Return the (x, y) coordinate for the center point of the cell that contains the specified text.  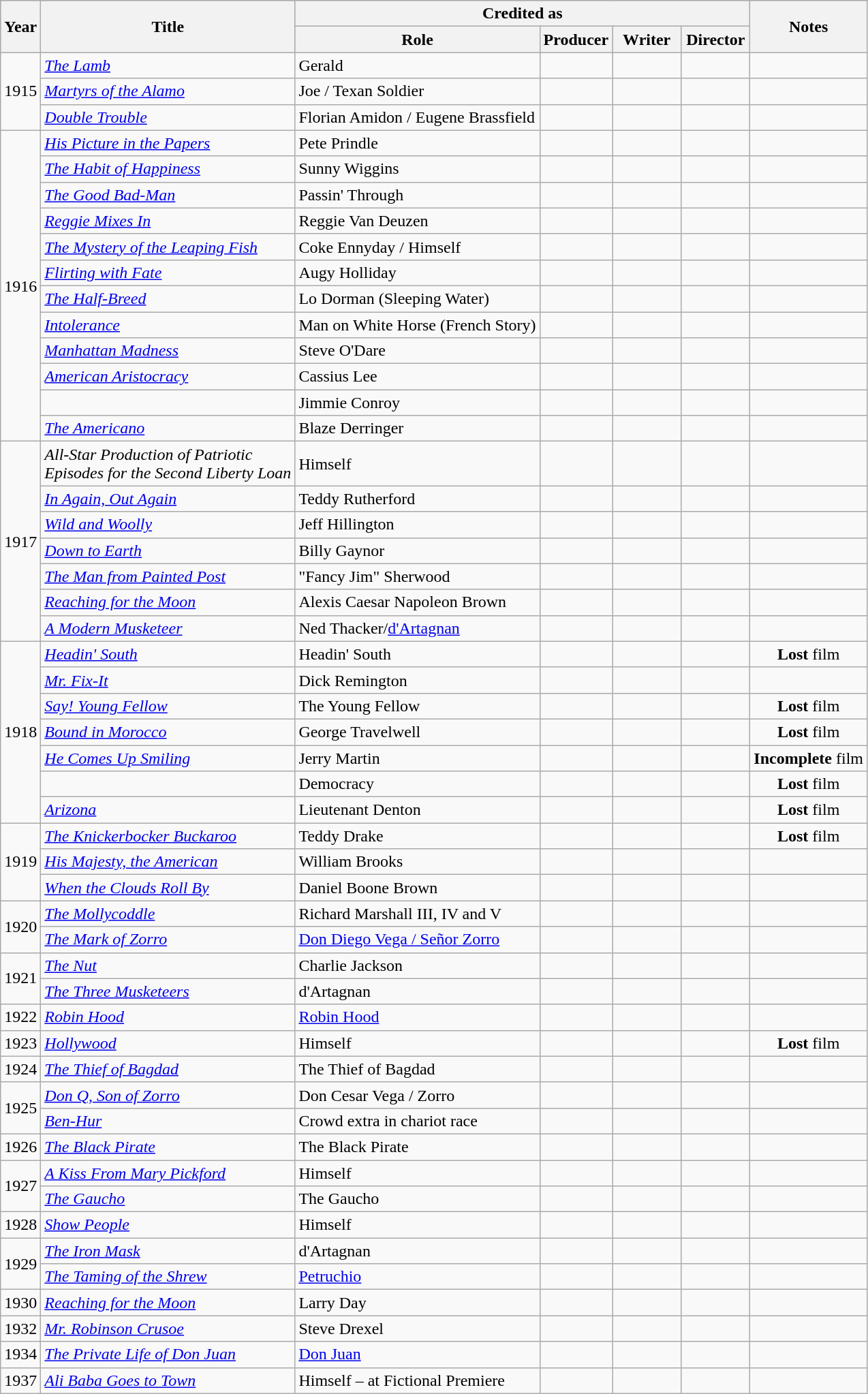
George Travelwell (417, 732)
Show People (168, 1225)
His Majesty, the American (168, 862)
American Aristocracy (168, 377)
Don Q, Son of Zorro (168, 1095)
Steve Drexel (417, 1329)
Double Trouble (168, 117)
The Mystery of the Leaping Fish (168, 247)
1923 (20, 1043)
Incomplete film (809, 758)
1915 (20, 91)
The Private Life of Don Juan (168, 1354)
1932 (20, 1329)
Lo Dorman (Sleeping Water) (417, 298)
1916 (20, 286)
Credited as (523, 14)
Augy Holliday (417, 273)
Coke Ennyday / Himself (417, 247)
Florian Amidon / Eugene Brassfield (417, 117)
Man on White Horse (French Story) (417, 325)
Daniel Boone Brown (417, 888)
Don Cesar Vega / Zorro (417, 1095)
The Americano (168, 429)
1929 (20, 1264)
Democracy (417, 784)
The Good Bad-Man (168, 195)
Director (715, 40)
Arizona (168, 810)
The Knickerbocker Buckaroo (168, 836)
"Fancy Jim" Sherwood (417, 576)
Teddy Rutherford (417, 499)
Writer (647, 40)
Larry Day (417, 1303)
Ali Baba Goes to Town (168, 1380)
The Taming of the Shrew (168, 1277)
Bound in Morocco (168, 732)
Don Diego Vega / Señor Zorro (417, 940)
Producer (576, 40)
1924 (20, 1069)
Reggie Mixes In (168, 221)
1928 (20, 1225)
1934 (20, 1354)
The Habit of Happiness (168, 169)
Reggie Van Deuzen (417, 221)
His Picture in the Papers (168, 143)
Crowd extra in chariot race (417, 1121)
Ben-Hur (168, 1121)
Pete Prindle (417, 143)
The Three Musketeers (168, 991)
Martyrs of the Alamo (168, 91)
Alexis Caesar Napoleon Brown (417, 602)
1925 (20, 1108)
1919 (20, 862)
Down to Earth (168, 551)
1926 (20, 1147)
The Half-Breed (168, 298)
Richard Marshall III, IV and V (417, 914)
1918 (20, 732)
Manhattan Madness (168, 351)
Teddy Drake (417, 836)
Passin' Through (417, 195)
Himself – at Fictional Premiere (417, 1380)
Flirting with Fate (168, 273)
Notes (809, 27)
Gerald (417, 65)
Charlie Jackson (417, 965)
Joe / Texan Soldier (417, 91)
The Lamb (168, 65)
All-Star Production of PatrioticEpisodes for the Second Liberty Loan (168, 463)
William Brooks (417, 862)
Don Juan (417, 1354)
1927 (20, 1186)
The Iron Mask (168, 1251)
Say! Young Fellow (168, 706)
Intolerance (168, 325)
Hollywood (168, 1043)
Ned Thacker/d'Artagnan (417, 628)
Dick Remington (417, 680)
The Mark of Zorro (168, 940)
The Young Fellow (417, 706)
1937 (20, 1380)
Jimmie Conroy (417, 403)
The Mollycoddle (168, 914)
Steve O'Dare (417, 351)
Wild and Woolly (168, 525)
Jeff Hillington (417, 525)
Mr. Robinson Crusoe (168, 1329)
He Comes Up Smiling (168, 758)
Jerry Martin (417, 758)
Mr. Fix-It (168, 680)
Title (168, 27)
1917 (20, 541)
The Man from Painted Post (168, 576)
Billy Gaynor (417, 551)
Year (20, 27)
1921 (20, 978)
1920 (20, 927)
Role (417, 40)
A Kiss From Mary Pickford (168, 1173)
The Nut (168, 965)
Sunny Wiggins (417, 169)
In Again, Out Again (168, 499)
When the Clouds Roll By (168, 888)
A Modern Musketeer (168, 628)
Blaze Derringer (417, 429)
Lieutenant Denton (417, 810)
Petruchio (417, 1277)
Cassius Lee (417, 377)
1922 (20, 1017)
1930 (20, 1303)
